Search for the cell housing the specified text and yield its (x, y) center coordinate. 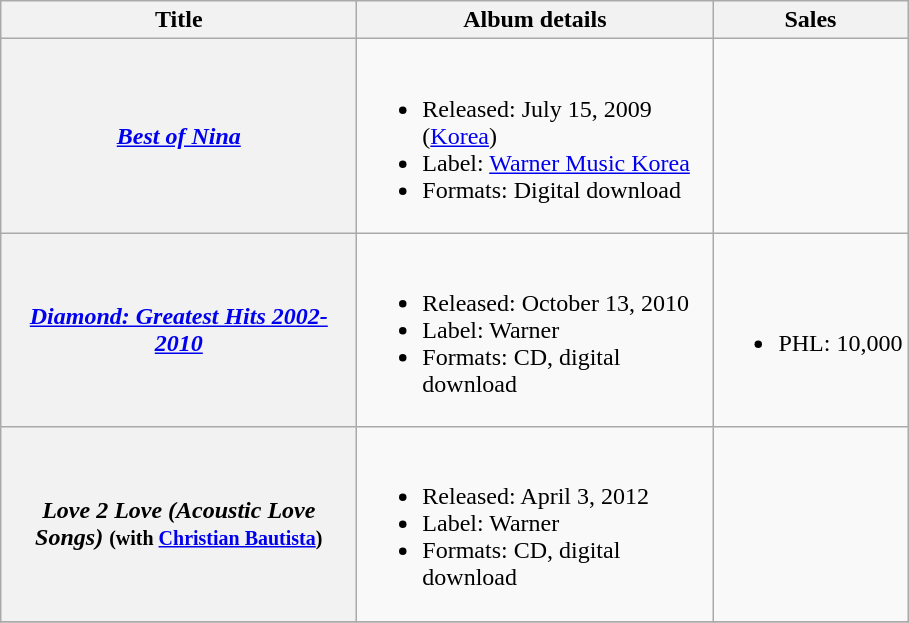
Best of Nina (179, 136)
PHL: 10,000 (810, 330)
Diamond: Greatest Hits 2002-2010 (179, 330)
Released: July 15, 2009 (Korea)Label: Warner Music KoreaFormats: Digital download (535, 136)
Sales (810, 20)
Released: October 13, 2010Label: WarnerFormats: CD, digital download (535, 330)
Love 2 Love (Acoustic Love Songs) (with Christian Bautista) (179, 524)
Album details (535, 20)
Title (179, 20)
Released: April 3, 2012Label: WarnerFormats: CD, digital download (535, 524)
